Provide the (x, y) coordinate of the cell's center where the given text is located.  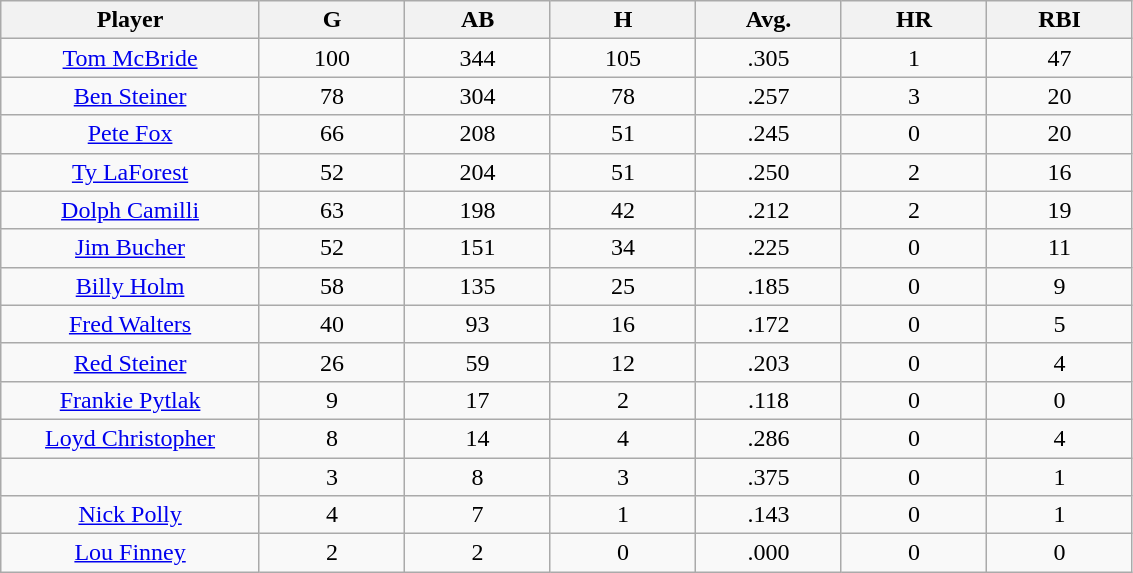
5 (1060, 324)
.305 (768, 58)
.185 (768, 286)
Jim Bucher (130, 248)
.375 (768, 477)
34 (622, 248)
Pete Fox (130, 134)
40 (332, 324)
.212 (768, 210)
63 (332, 210)
19 (1060, 210)
Fred Walters (130, 324)
17 (478, 400)
.250 (768, 172)
204 (478, 172)
Lou Finney (130, 553)
Ben Steiner (130, 96)
42 (622, 210)
Dolph Camilli (130, 210)
25 (622, 286)
12 (622, 362)
Player (130, 20)
11 (1060, 248)
151 (478, 248)
.143 (768, 515)
26 (332, 362)
.245 (768, 134)
.225 (768, 248)
Frankie Pytlak (130, 400)
58 (332, 286)
304 (478, 96)
HR (914, 20)
344 (478, 58)
Ty LaForest (130, 172)
208 (478, 134)
Tom McBride (130, 58)
100 (332, 58)
14 (478, 438)
105 (622, 58)
66 (332, 134)
.118 (768, 400)
47 (1060, 58)
.286 (768, 438)
G (332, 20)
Red Steiner (130, 362)
RBI (1060, 20)
198 (478, 210)
7 (478, 515)
H (622, 20)
AB (478, 20)
Billy Holm (130, 286)
93 (478, 324)
.257 (768, 96)
Avg. (768, 20)
Loyd Christopher (130, 438)
.000 (768, 553)
135 (478, 286)
.203 (768, 362)
Nick Polly (130, 515)
.172 (768, 324)
59 (478, 362)
